From the cell containing the given text, extract its center point as (X, Y) coordinate. 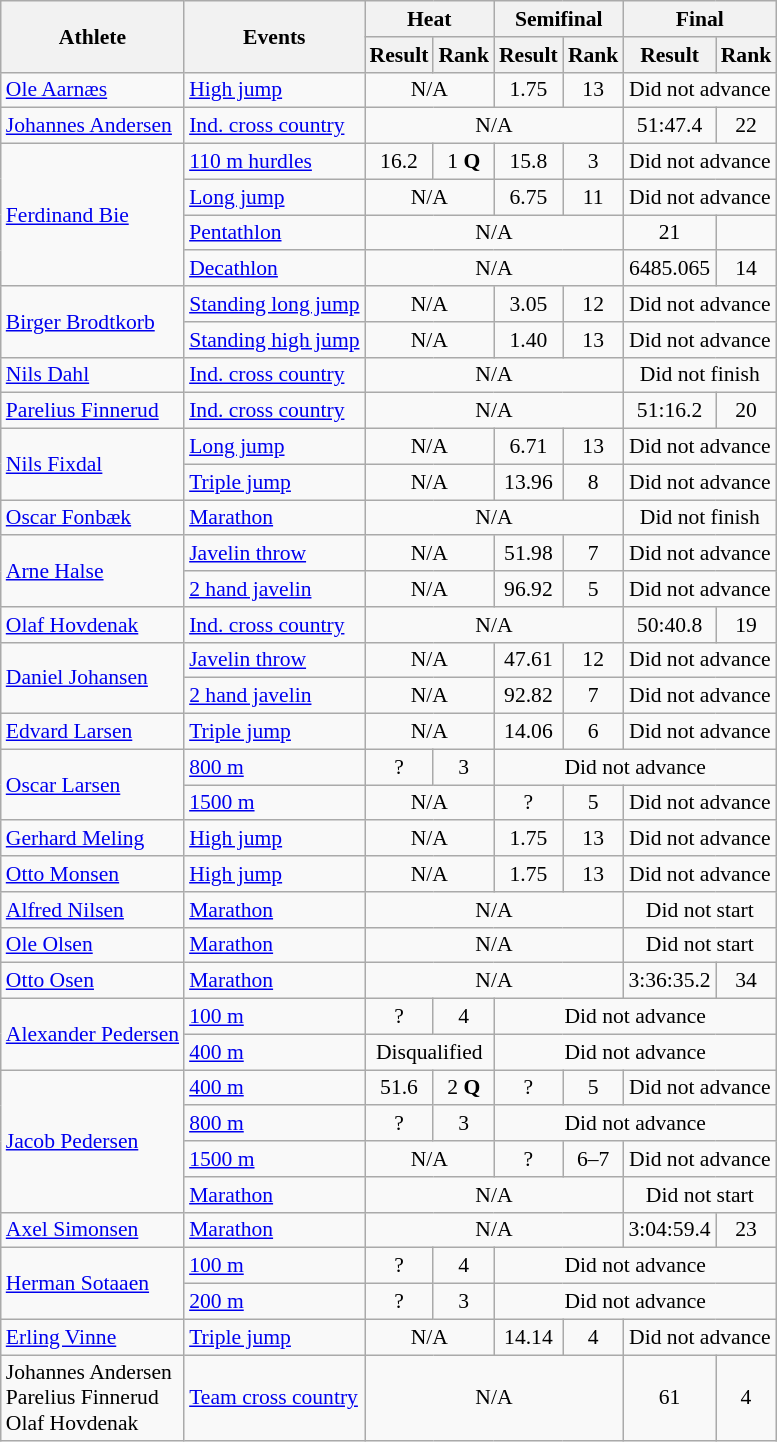
51.98 (528, 554)
61 (669, 1398)
Jacob Pedersen (92, 1141)
Gerhard Meling (92, 839)
51.6 (400, 1088)
1 Q (464, 162)
19 (746, 625)
Otto Osen (92, 981)
Daniel Johansen (92, 678)
6.75 (528, 197)
14.06 (528, 732)
Erling Vinne (92, 1337)
Axel Simonsen (92, 1230)
8 (594, 482)
2 Q (464, 1088)
Otto Monsen (92, 874)
14.14 (528, 1337)
Ole Olsen (92, 945)
47.61 (528, 660)
Birger Brodtkorb (92, 322)
3:36:35.2 (669, 981)
6 (594, 732)
11 (594, 197)
Decathlon (274, 269)
Standing high jump (274, 340)
15.8 (528, 162)
92.82 (528, 696)
Olaf Hovdenak (92, 625)
Ferdinand Bie (92, 215)
Alfred Nilsen (92, 910)
14 (746, 269)
1.40 (528, 340)
Disqualified (430, 1052)
110 m hurdles (274, 162)
Nils Fixdal (92, 464)
20 (746, 411)
50:40.8 (669, 625)
Final (700, 19)
Johannes Andersen (92, 126)
16.2 (400, 162)
13.96 (528, 482)
Herman Sotaaen (92, 1284)
Team cross country (274, 1398)
51:16.2 (669, 411)
Oscar Larsen (92, 784)
Standing long jump (274, 304)
Ole Aarnæs (92, 90)
6–7 (594, 1159)
Arne Halse (92, 572)
21 (669, 233)
Edvard Larsen (92, 732)
6.71 (528, 447)
Oscar Fonbæk (92, 518)
3.05 (528, 304)
23 (746, 1230)
Semifinal (558, 19)
96.92 (528, 589)
Johannes Andersen Parelius Finnerud Olaf Hovdenak (92, 1398)
Alexander Pedersen (92, 1034)
6485.065 (669, 269)
3:04:59.4 (669, 1230)
Nils Dahl (92, 375)
51:47.4 (669, 126)
22 (746, 126)
Pentathlon (274, 233)
34 (746, 981)
Events (274, 36)
Athlete (92, 36)
Heat (430, 19)
Parelius Finnerud (92, 411)
200 m (274, 1302)
